Return the [X, Y] coordinate for the center point of the cell that contains the specified text.  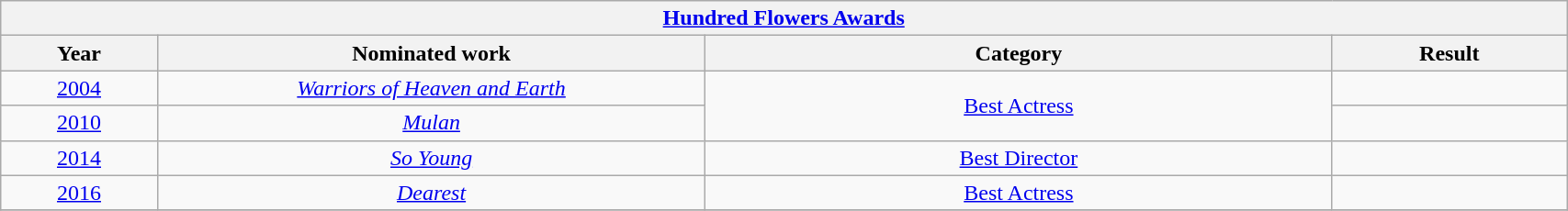
Hundred Flowers Awards [784, 18]
Warriors of Heaven and Earth [432, 88]
2014 [79, 158]
Category [1019, 53]
2004 [79, 88]
Year [79, 53]
Best Director [1019, 158]
2010 [79, 123]
Mulan [432, 123]
Nominated work [432, 53]
Result [1450, 53]
So Young [432, 158]
Dearest [432, 193]
2016 [79, 193]
